Extract the [X, Y] coordinate from the center of the cell holding the provided text.  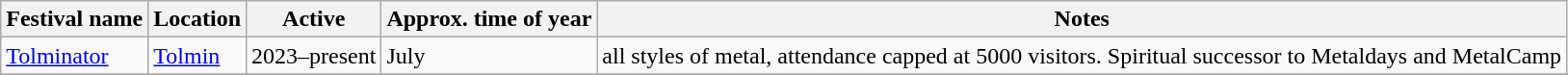
all styles of metal, attendance capped at 5000 visitors. Spiritual successor to Metaldays and MetalCamp [1083, 56]
Tolminator [75, 56]
Tolmin [197, 56]
July [489, 56]
Location [197, 19]
2023–present [314, 56]
Festival name [75, 19]
Notes [1083, 19]
Approx. time of year [489, 19]
Active [314, 19]
